Return the (x, y) coordinate for the center point of the cell that contains the specified text.  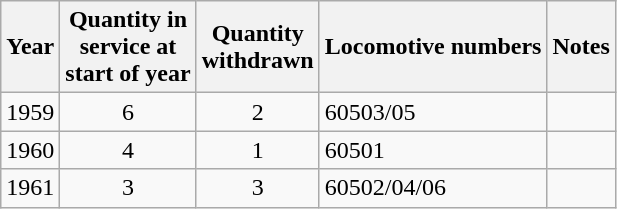
Quantity inservice atstart of year (128, 47)
2 (258, 112)
Year (30, 47)
Locomotive numbers (433, 47)
Notes (581, 47)
60502/04/06 (433, 188)
1961 (30, 188)
1959 (30, 112)
Quantitywithdrawn (258, 47)
1 (258, 150)
1960 (30, 150)
60501 (433, 150)
4 (128, 150)
60503/05 (433, 112)
6 (128, 112)
